Return [X, Y] of the center of cell containing provided text 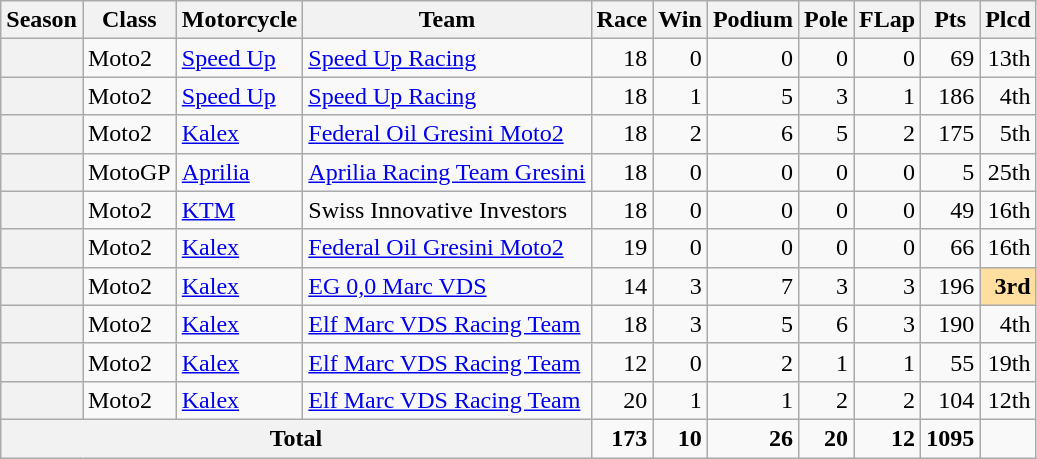
12th [1008, 400]
MotoGP [129, 172]
190 [950, 324]
Team [447, 20]
EG 0,0 Marc VDS [447, 286]
Plcd [1008, 20]
104 [950, 400]
5th [1008, 134]
Podium [752, 20]
Pole [826, 20]
13th [1008, 58]
Swiss Innovative Investors [447, 210]
Win [680, 20]
Aprilia [240, 172]
26 [752, 438]
3rd [1008, 286]
69 [950, 58]
55 [950, 362]
Motorcycle [240, 20]
186 [950, 96]
Race [622, 20]
173 [622, 438]
175 [950, 134]
19th [1008, 362]
Class [129, 20]
FLap [888, 20]
1095 [950, 438]
KTM [240, 210]
Season [42, 20]
19 [622, 248]
Aprilia Racing Team Gresini [447, 172]
196 [950, 286]
66 [950, 248]
49 [950, 210]
Total [296, 438]
14 [622, 286]
7 [752, 286]
10 [680, 438]
25th [1008, 172]
Pts [950, 20]
